Output the [X, Y] coordinate of the center of the cell containing the given text.  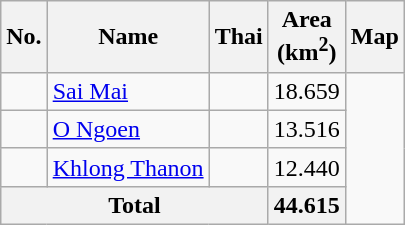
Sai Mai [128, 91]
Khlong Thanon [128, 167]
No. [24, 37]
Map [374, 37]
O Ngoen [128, 129]
18.659 [306, 91]
Area(km2) [306, 37]
Total [134, 205]
12.440 [306, 167]
13.516 [306, 129]
44.615 [306, 205]
Name [128, 37]
Thai [238, 37]
